Identify which cell holds the provided text, then report its (X, Y) central coordinate. 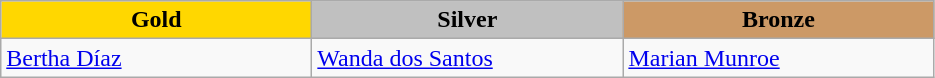
Bronze (778, 20)
Silver (468, 20)
Wanda dos Santos (468, 58)
Bertha Díaz (156, 58)
Gold (156, 20)
Marian Munroe (778, 58)
